Identify which cell holds the provided text, then report its (X, Y) central coordinate. 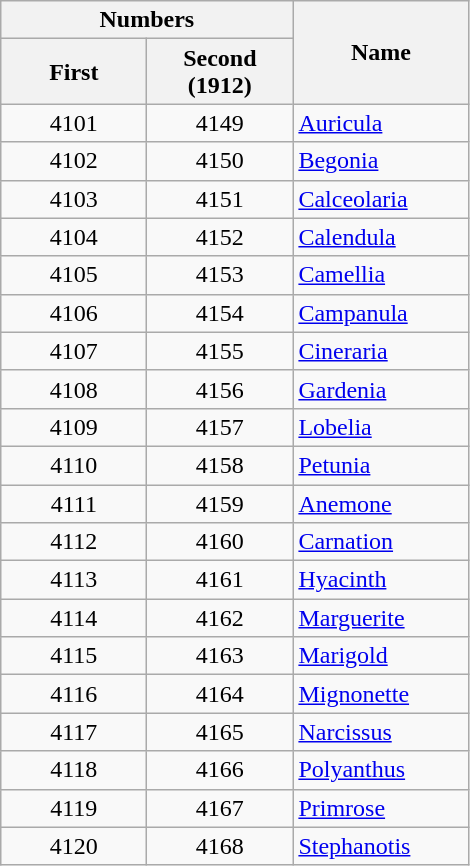
4120 (74, 846)
Second (1912) (220, 72)
Calendula (381, 237)
4155 (220, 351)
Anemone (381, 503)
4117 (74, 732)
4106 (74, 313)
4168 (220, 846)
Narcissus (381, 732)
4149 (220, 123)
4101 (74, 123)
Numbers (147, 20)
4103 (74, 199)
4119 (74, 808)
Calceolaria (381, 199)
4110 (74, 465)
4152 (220, 237)
Marigold (381, 656)
4109 (74, 427)
Gardenia (381, 389)
4156 (220, 389)
Petunia (381, 465)
Carnation (381, 542)
Begonia (381, 161)
4113 (74, 580)
4151 (220, 199)
4108 (74, 389)
4163 (220, 656)
Polyanthus (381, 770)
Hyacinth (381, 580)
4114 (74, 618)
4165 (220, 732)
Lobelia (381, 427)
4167 (220, 808)
First (74, 72)
4102 (74, 161)
4107 (74, 351)
4158 (220, 465)
4153 (220, 275)
Stephanotis (381, 846)
4157 (220, 427)
4116 (74, 694)
Campanula (381, 313)
4150 (220, 161)
4111 (74, 503)
4159 (220, 503)
4160 (220, 542)
4105 (74, 275)
Name (381, 52)
4118 (74, 770)
4166 (220, 770)
4115 (74, 656)
Cineraria (381, 351)
4161 (220, 580)
Primrose (381, 808)
Auricula (381, 123)
Camellia (381, 275)
4162 (220, 618)
4154 (220, 313)
4104 (74, 237)
Marguerite (381, 618)
4112 (74, 542)
4164 (220, 694)
Mignonette (381, 694)
